Search for the cell housing the specified text and yield its (x, y) center coordinate. 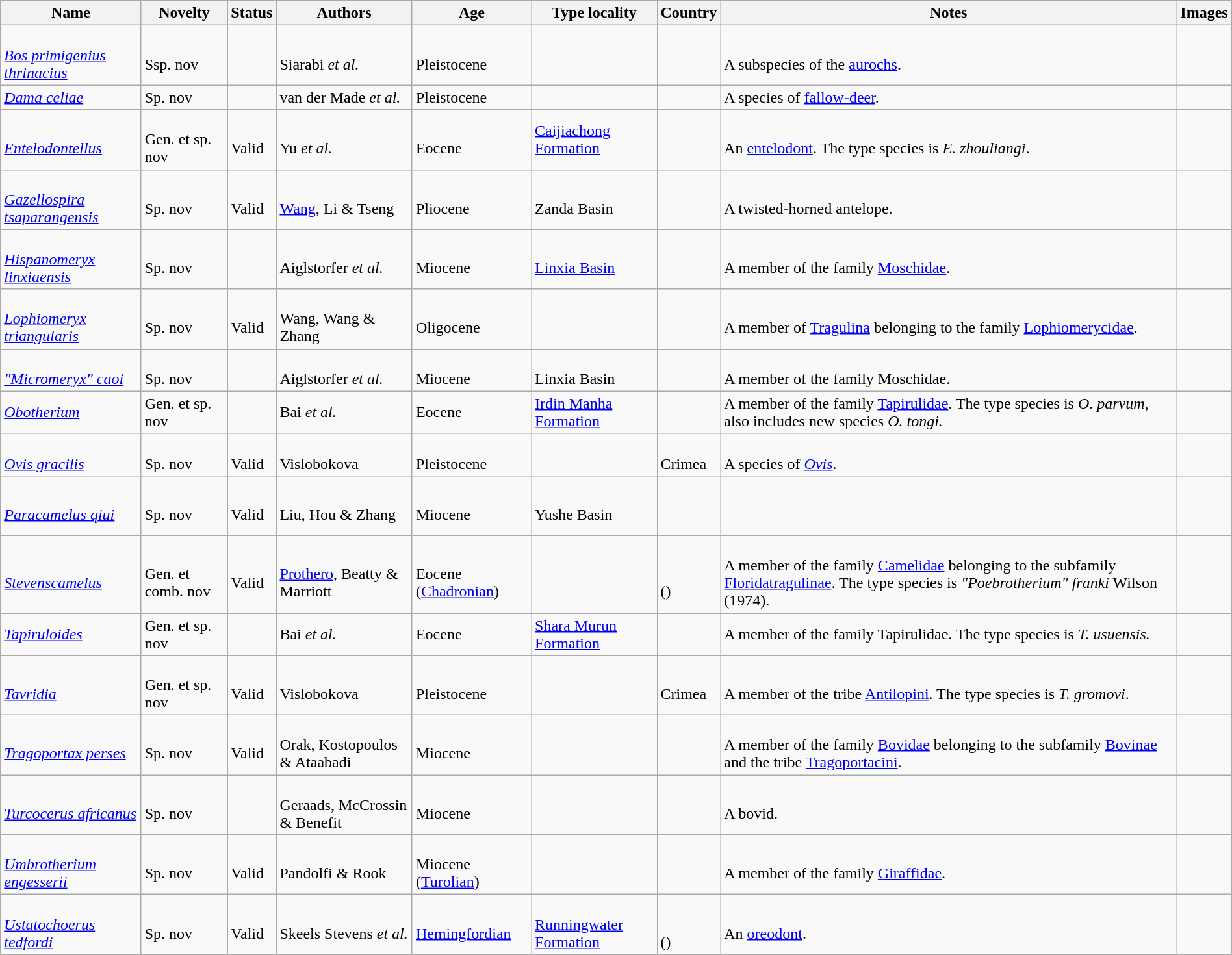
"Micromeryx" caoi (71, 370)
Shara Murun Formation (595, 634)
Pliocene (472, 199)
An entelodont. The type species is E. zhouliangi. (949, 140)
Irdin Manha Formation (595, 412)
Lophiomeryx triangularis (71, 319)
Images (1204, 13)
Yushe Basin (595, 505)
Skeels Stevens et al. (344, 924)
Geraads, McCrossin & Benefit (344, 805)
Country (689, 13)
A subspecies of the aurochs. (949, 55)
Miocene (Turolian) (472, 865)
Dama celiae (71, 97)
Paracamelus qiui (71, 505)
Status (252, 13)
Liu, Hou & Zhang (344, 505)
Hispanomeryx linxiaensis (71, 259)
An oreodont. (949, 924)
Notes (949, 13)
Turcocerus africanus (71, 805)
A member of the family Tapirulidae. The type species is T. usuensis. (949, 634)
Entelodontellus (71, 140)
Type locality (595, 13)
A twisted-horned antelope. (949, 199)
Siarabi et al. (344, 55)
Wang, Wang & Zhang (344, 319)
Gen. et comb. nov (185, 574)
Orak, Kostopoulos & Ataabadi (344, 745)
van der Made et al. (344, 97)
Eocene (Chadronian) (472, 574)
Pandolfi & Rook (344, 865)
Zanda Basin (595, 199)
Stevenscamelus (71, 574)
A species of Ovis. (949, 455)
Bos primigenius thrinacius (71, 55)
A species of fallow-deer. (949, 97)
A member of the family Camelidae belonging to the subfamily Floridatragulinae. The type species is "Poebrotherium" franki Wilson (1974). (949, 574)
A member of the family Giraffidae. (949, 865)
Tavridia (71, 685)
A member of the family Bovidae belonging to the subfamily Bovinae and the tribe Tragoportacini. (949, 745)
Age (472, 13)
Yu et al. (344, 140)
Ssp. nov (185, 55)
Obotherium (71, 412)
Caijiachong Formation (595, 140)
A member of Tragulina belonging to the family Lophiomerycidae. (949, 319)
A bovid. (949, 805)
Novelty (185, 13)
A member of the tribe Antilopini. The type species is T. gromovi. (949, 685)
A member of the family Tapirulidae. The type species is O. parvum, also includes new species O. tongi. (949, 412)
Wang, Li & Tseng (344, 199)
Tapiruloides (71, 634)
Oligocene (472, 319)
Gazellospira tsaparangensis (71, 199)
Runningwater Formation (595, 924)
Tragoportax perses (71, 745)
Name (71, 13)
Prothero, Beatty & Marriott (344, 574)
Ovis gracilis (71, 455)
Umbrotherium engesserii (71, 865)
Hemingfordian (472, 924)
Ustatochoerus tedfordi (71, 924)
Authors (344, 13)
